Return [X, Y] of the center of cell containing provided text 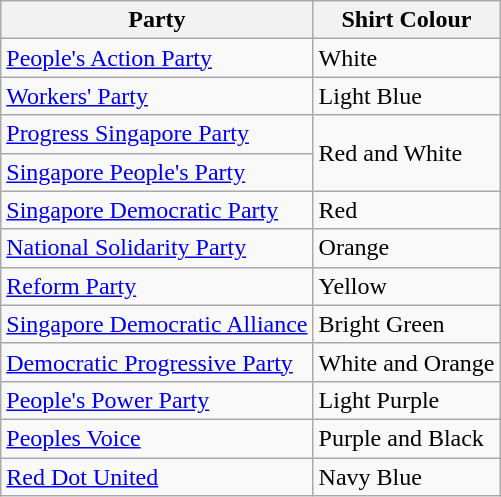
Light Blue [406, 96]
Orange [406, 248]
Yellow [406, 286]
Light Purple [406, 400]
Purple and Black [406, 438]
Singapore People's Party [157, 172]
Navy Blue [406, 477]
Workers' Party [157, 96]
Democratic Progressive Party [157, 362]
White [406, 58]
Reform Party [157, 286]
Red Dot United [157, 477]
Singapore Democratic Party [157, 210]
Bright Green [406, 324]
Singapore Democratic Alliance [157, 324]
White and Orange [406, 362]
People's Power Party [157, 400]
Peoples Voice [157, 438]
National Solidarity Party [157, 248]
Progress Singapore Party [157, 134]
Party [157, 20]
Red [406, 210]
People's Action Party [157, 58]
Red and White [406, 153]
Shirt Colour [406, 20]
